Return the [x, y] coordinate for the center point of the cell that contains the specified text.  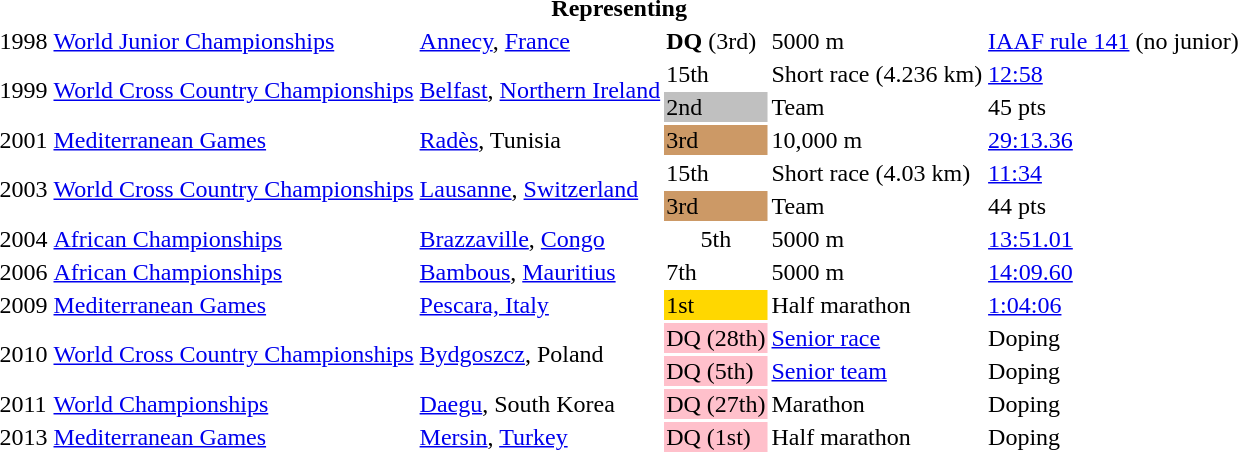
Pescara, Italy [540, 305]
1st [716, 305]
Marathon [877, 404]
World Junior Championships [234, 41]
Lausanne, Switzerland [540, 190]
DQ (3rd) [716, 41]
DQ (28th) [716, 338]
DQ (1st) [716, 437]
2nd [716, 107]
DQ (5th) [716, 371]
Short race (4.236 km) [877, 74]
Belfast, Northern Ireland [540, 90]
7th [716, 272]
Radès, Tunisia [540, 140]
World Championships [234, 404]
Annecy, France [540, 41]
5th [716, 239]
Mersin, Turkey [540, 437]
Senior race [877, 338]
Daegu, South Korea [540, 404]
Short race (4.03 km) [877, 173]
10,000 m [877, 140]
Senior team [877, 371]
Bambous, Mauritius [540, 272]
DQ (27th) [716, 404]
Bydgoszcz, Poland [540, 354]
Brazzaville, Congo [540, 239]
